Provide the (x, y) coordinate of the cell's center where the given text is located.  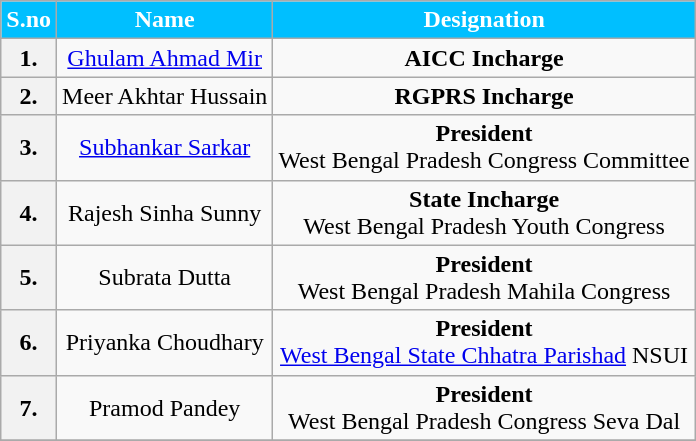
S.no (29, 20)
Subrata Dutta (165, 278)
Rajesh Sinha Sunny (165, 212)
President West Bengal Pradesh Mahila Congress (484, 278)
State Incharge West Bengal Pradesh Youth Congress (484, 212)
2. (29, 96)
Designation (484, 20)
7. (29, 408)
RGPRS Incharge (484, 96)
5. (29, 278)
PresidentWest Bengal Pradesh Congress Committee (484, 148)
Subhankar Sarkar (165, 148)
4. (29, 212)
AICC Incharge (484, 58)
6. (29, 342)
Ghulam Ahmad Mir (165, 58)
Name (165, 20)
Meer Akhtar Hussain (165, 96)
PresidentWest Bengal Pradesh Congress Seva Dal (484, 408)
3. (29, 148)
President West Bengal State Chhatra Parishad NSUI (484, 342)
Pramod Pandey (165, 408)
Priyanka Choudhary (165, 342)
1. (29, 58)
